Locate the cell with the specified text and output its (x, y) center coordinate. 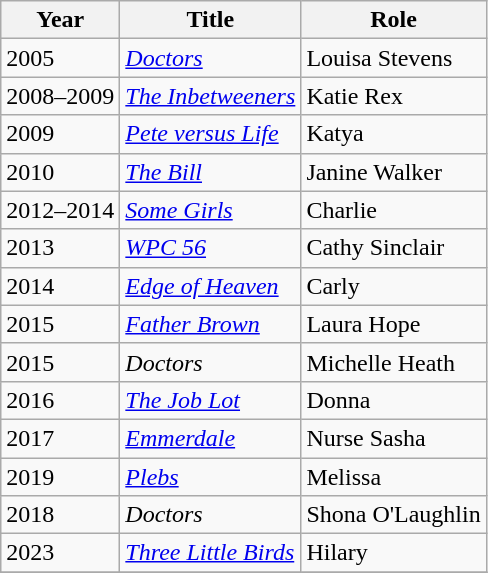
The Job Lot (210, 400)
2005 (60, 58)
Louisa Stevens (394, 58)
2016 (60, 400)
2018 (60, 515)
Hilary (394, 553)
Some Girls (210, 210)
2010 (60, 172)
Role (394, 20)
Cathy Sinclair (394, 248)
Janine Walker (394, 172)
2017 (60, 438)
Title (210, 20)
Charlie (394, 210)
2013 (60, 248)
Melissa (394, 477)
Pete versus Life (210, 134)
The Inbetweeners (210, 96)
2014 (60, 286)
2023 (60, 553)
2019 (60, 477)
Carly (394, 286)
Emmerdale (210, 438)
2008–2009 (60, 96)
Year (60, 20)
Plebs (210, 477)
Father Brown (210, 324)
2012–2014 (60, 210)
Michelle Heath (394, 362)
Donna (394, 400)
Katya (394, 134)
Shona O'Laughlin (394, 515)
Laura Hope (394, 324)
Nurse Sasha (394, 438)
WPC 56 (210, 248)
Three Little Birds (210, 553)
2009 (60, 134)
Katie Rex (394, 96)
Edge of Heaven (210, 286)
The Bill (210, 172)
